Return (x, y) of the center of cell containing provided text 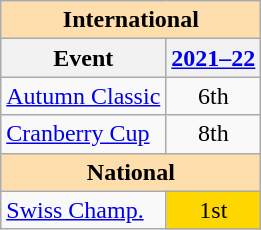
Swiss Champ. (84, 210)
Event (84, 58)
6th (214, 96)
1st (214, 210)
8th (214, 134)
Autumn Classic (84, 96)
2021–22 (214, 58)
International (131, 20)
National (131, 172)
Cranberry Cup (84, 134)
